From the cell containing the given text, extract its center point as [x, y] coordinate. 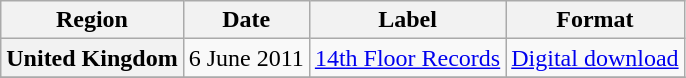
14th Floor Records [407, 58]
Region [92, 20]
Digital download [595, 58]
6 June 2011 [246, 58]
Label [407, 20]
Format [595, 20]
Date [246, 20]
United Kingdom [92, 58]
